Provide the (x, y) coordinate of the cell's center where the given text is located.  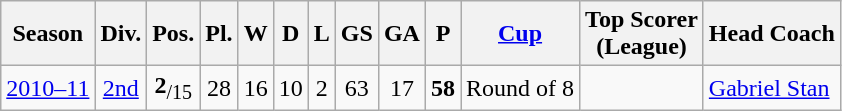
D (290, 34)
Gabriel Stan (772, 88)
58 (442, 88)
63 (356, 88)
GA (402, 34)
2/15 (174, 88)
2 (322, 88)
GS (356, 34)
Season (48, 34)
L (322, 34)
16 (256, 88)
28 (219, 88)
P (442, 34)
10 (290, 88)
Pos. (174, 34)
Pl. (219, 34)
Cup (520, 34)
17 (402, 88)
Round of 8 (520, 88)
Head Coach (772, 34)
Top Scorer (League) (642, 34)
2nd (121, 88)
W (256, 34)
Div. (121, 34)
2010–11 (48, 88)
